Return [x, y] of the center of cell containing provided text 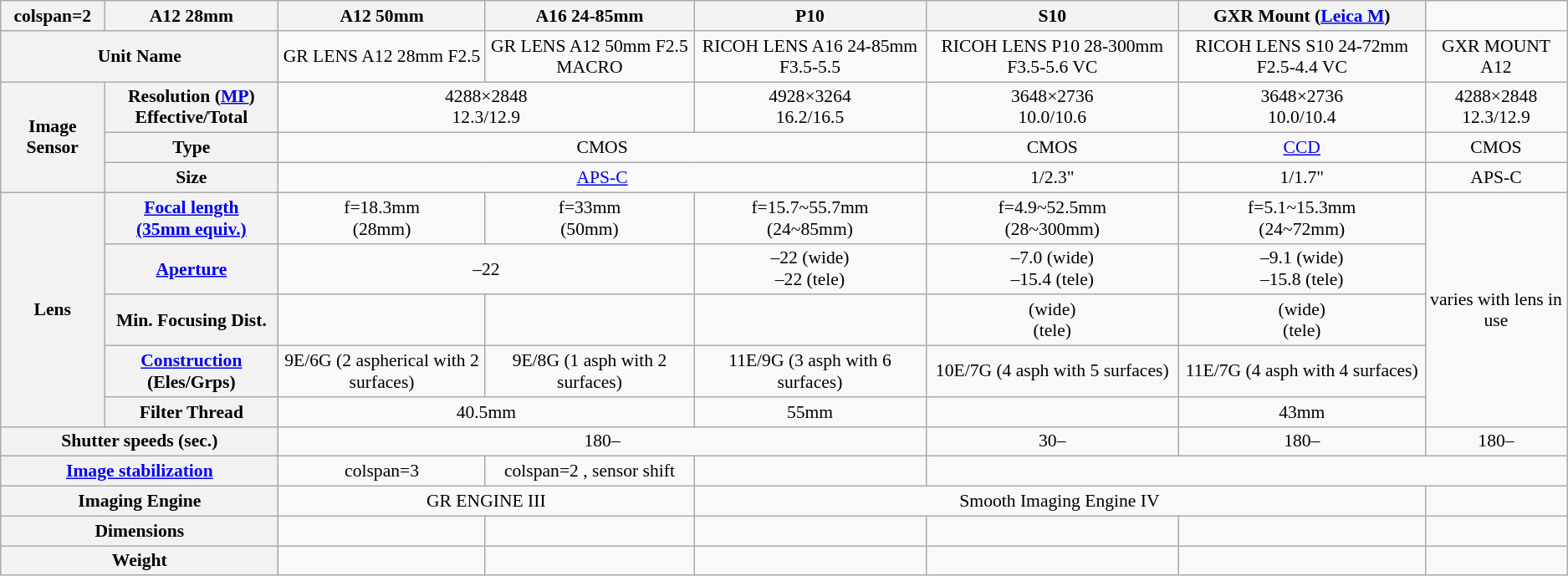
40.5mm [487, 412]
S10 [1052, 16]
colspan=2 , sensor shift [589, 472]
10E/7G (4 asph with 5 surfaces) [1052, 371]
f=18.3mm(28mm) [381, 217]
Focal length(35mm equiv.) [192, 217]
1/1.7" [1301, 178]
Min. Focusing Dist. [192, 321]
GR LENS A12 50mm F2.5 MACRO [589, 57]
f=4.9~52.5mm(28~300mm) [1052, 217]
f=5.1~15.3mm(24~72mm) [1301, 217]
colspan=2 [53, 16]
Dimensions [140, 531]
9E/6G (2 aspherical with 2 surfaces) [381, 371]
varies with lens in use [1495, 309]
30– [1052, 441]
9E/8G (1 asph with 2 surfaces) [589, 371]
4928×326416.2/16.5 [810, 107]
Weight [140, 561]
Smooth Imaging Engine IV [1060, 502]
–22 [487, 269]
Type [192, 148]
colspan=3 [381, 472]
Image Sensor [53, 137]
Imaging Engine [140, 502]
Size [192, 178]
RICOH LENS A16 24-85mm F3.5-5.5 [810, 57]
3648×273610.0/10.4 [1301, 107]
f=15.7~55.7mm(24~85mm) [810, 217]
GXR Mount (Leica M) [1301, 16]
GR ENGINE III [487, 502]
11E/7G (4 asph with 4 surfaces) [1301, 371]
P10 [810, 16]
Shutter speeds (sec.) [140, 441]
1/2.3" [1052, 178]
–22 (wide)–22 (tele) [810, 269]
Filter Thread [192, 412]
f=33mm(50mm) [589, 217]
Lens [53, 309]
GXR MOUNT A12 [1495, 57]
Unit Name [140, 57]
Resolution (MP)Effective/Total [192, 107]
–7.0 (wide)–15.4 (tele) [1052, 269]
43mm [1301, 412]
Construction (Eles/Grps) [192, 371]
Aperture [192, 269]
RICOH LENS P10 28-300mm F3.5-5.6 VC [1052, 57]
Image stabilization [140, 472]
A12 28mm [192, 16]
55mm [810, 412]
A12 50mm [381, 16]
RICOH LENS S10 24-72mm F2.5-4.4 VC [1301, 57]
11E/9G (3 asph with 6 surfaces) [810, 371]
3648×273610.0/10.6 [1052, 107]
–9.1 (wide)–15.8 (tele) [1301, 269]
CCD [1301, 148]
GR LENS A12 28mm F2.5 [381, 57]
A16 24-85mm [589, 16]
